Scan for the cell matching the given text and deliver its (X, Y) coordinate at center. 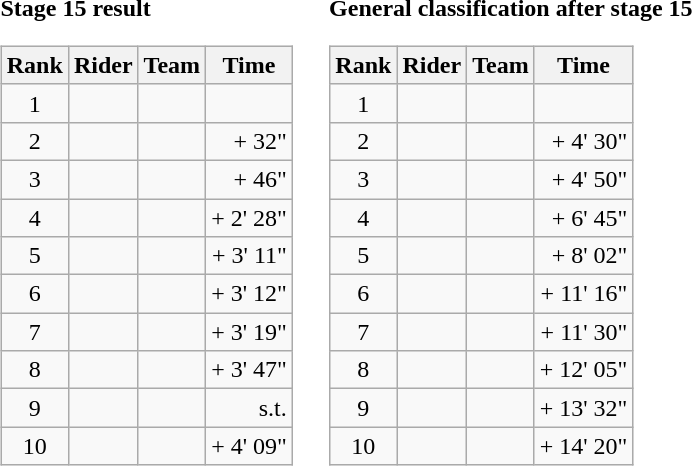
+ 46" (250, 179)
+ 3' 19" (250, 332)
+ 32" (250, 141)
+ 13' 32" (584, 408)
+ 3' 47" (250, 370)
+ 14' 20" (584, 446)
+ 4' 30" (584, 141)
+ 11' 30" (584, 332)
+ 4' 09" (250, 446)
+ 12' 05" (584, 370)
+ 2' 28" (250, 217)
+ 3' 12" (250, 294)
+ 6' 45" (584, 217)
s.t. (250, 408)
+ 11' 16" (584, 294)
+ 8' 02" (584, 256)
+ 3' 11" (250, 256)
+ 4' 50" (584, 179)
